Pinpoint the cell where the given text exists, returning its (X, Y) midpoint coordinate. 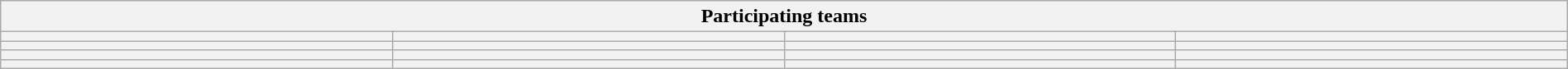
Participating teams (784, 16)
